Capture the cell that displays the provided text and extract its (X, Y) central coordinate. 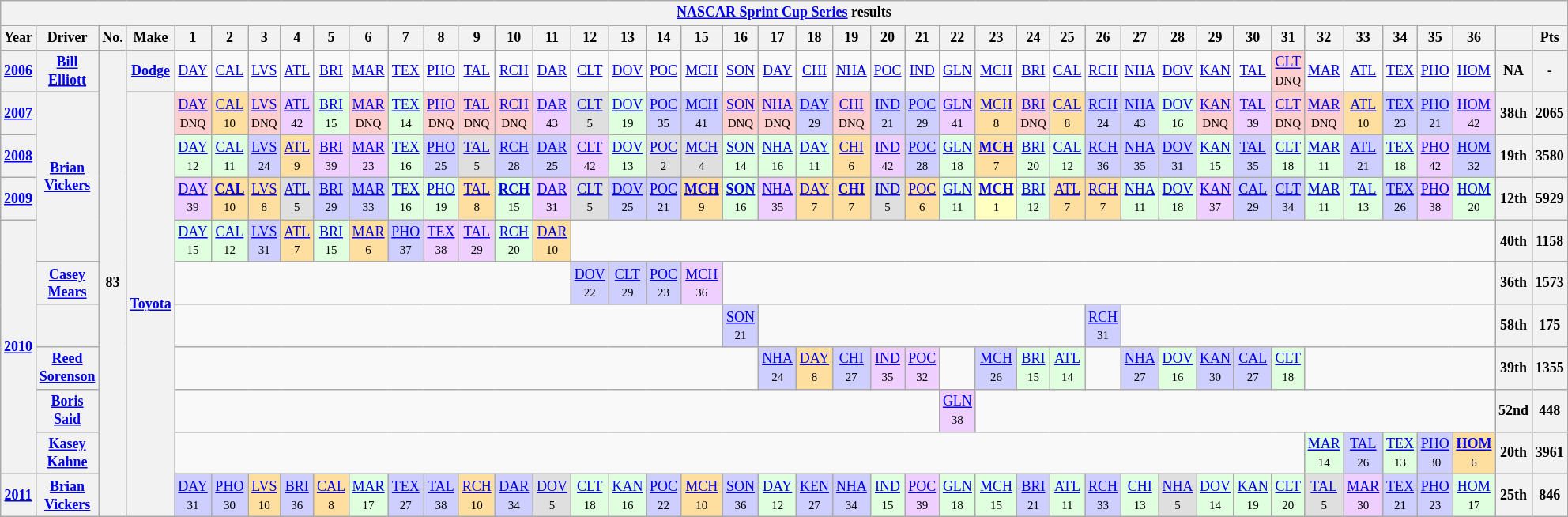
846 (1549, 496)
MCH41 (702, 114)
TAL8 (477, 198)
NASCAR Sprint Cup Series results (784, 13)
PHO19 (441, 198)
POC22 (664, 496)
DAR (552, 71)
SON (741, 71)
CHI27 (851, 368)
KANDNQ (1216, 114)
IND (922, 71)
5929 (1549, 198)
TEX38 (441, 241)
1573 (1549, 283)
MCH7 (996, 156)
CAL11 (229, 156)
36 (1474, 38)
30 (1253, 38)
25 (1067, 38)
28 (1178, 38)
PHO37 (406, 241)
TAL13 (1363, 198)
GLN (958, 71)
PHO23 (1435, 496)
MAR30 (1363, 496)
ATL9 (297, 156)
31 (1288, 38)
SON16 (741, 198)
DAY8 (814, 368)
SON36 (741, 496)
DAR34 (514, 496)
58th (1514, 326)
40th (1514, 241)
RCH20 (514, 241)
CHI (814, 71)
LVS8 (264, 198)
DAY29 (814, 114)
DAY15 (193, 241)
NA (1514, 71)
GLN11 (958, 198)
TEX21 (1400, 496)
BRI29 (332, 198)
GLN38 (958, 410)
PHO42 (1435, 156)
Reed Sorenson (66, 368)
BRI39 (332, 156)
KEN27 (814, 496)
BRI20 (1034, 156)
PHO21 (1435, 114)
13 (628, 38)
4 (297, 38)
175 (1549, 326)
SONDNQ (741, 114)
POC39 (922, 496)
1 (193, 38)
SON21 (741, 326)
NHA34 (851, 496)
ATL10 (1363, 114)
MAR6 (368, 241)
KAN19 (1253, 496)
8 (441, 38)
448 (1549, 410)
RCH24 (1103, 114)
TEX26 (1400, 198)
RCH28 (514, 156)
ATL14 (1067, 368)
26 (1103, 38)
21 (922, 38)
6 (368, 38)
HOM6 (1474, 453)
10 (514, 38)
TAL38 (441, 496)
24 (1034, 38)
DAY11 (814, 156)
KAN30 (1216, 368)
Make (150, 38)
CAL27 (1253, 368)
33 (1363, 38)
83 (112, 283)
2011 (19, 496)
MCH26 (996, 368)
TALDNQ (477, 114)
36th (1514, 283)
Bill Elliott (66, 71)
TAL29 (477, 241)
BRI36 (297, 496)
DAYDNQ (193, 114)
27 (1140, 38)
CHI13 (1140, 496)
ATL21 (1363, 156)
ATL42 (297, 114)
TEX14 (406, 114)
POC35 (664, 114)
DAR10 (552, 241)
HOM42 (1474, 114)
DOV13 (628, 156)
NHA27 (1140, 368)
CLT29 (628, 283)
HOM32 (1474, 156)
NHA11 (1140, 198)
20 (888, 38)
MCH36 (702, 283)
22 (958, 38)
IND35 (888, 368)
DOV25 (628, 198)
TEX13 (1400, 453)
19 (851, 38)
CLT42 (590, 156)
POC28 (922, 156)
NHA16 (778, 156)
14 (664, 38)
TAL35 (1253, 156)
Driver (66, 38)
RCH15 (514, 198)
52nd (1514, 410)
Boris Said (66, 410)
MAR14 (1324, 453)
KAN16 (628, 496)
- (1549, 71)
DOV5 (552, 496)
CHI7 (851, 198)
38th (1514, 114)
2007 (19, 114)
MCH8 (996, 114)
MCH1 (996, 198)
DAY39 (193, 198)
1355 (1549, 368)
RCH7 (1103, 198)
2065 (1549, 114)
NHADNQ (778, 114)
16 (741, 38)
DOV14 (1216, 496)
20th (1514, 453)
POC21 (664, 198)
25th (1514, 496)
2 (229, 38)
3 (264, 38)
DAR25 (552, 156)
DAR31 (552, 198)
LVS24 (264, 156)
MCH4 (702, 156)
Kasey Kahne (66, 453)
Toyota (150, 305)
RCHDNQ (514, 114)
CAL29 (1253, 198)
IND21 (888, 114)
DAR43 (552, 114)
RCH33 (1103, 496)
NHA24 (778, 368)
CHI6 (851, 156)
PHODNQ (441, 114)
TEX18 (1400, 156)
BRI21 (1034, 496)
No. (112, 38)
IND15 (888, 496)
CLT20 (1288, 496)
1158 (1549, 241)
2009 (19, 198)
3580 (1549, 156)
KAN37 (1216, 198)
LVS (264, 71)
18 (814, 38)
TEX27 (406, 496)
Dodge (150, 71)
3961 (1549, 453)
POC29 (922, 114)
DOV22 (590, 283)
PHO25 (441, 156)
SON14 (741, 156)
MCH9 (702, 198)
34 (1400, 38)
BRIDNQ (1034, 114)
MAR17 (368, 496)
KAN (1216, 71)
DAY7 (814, 198)
IND5 (888, 198)
LVSDNQ (264, 114)
MCH10 (702, 496)
RCH36 (1103, 156)
TAL39 (1253, 114)
GLN41 (958, 114)
ATL11 (1067, 496)
DAY31 (193, 496)
HOM20 (1474, 198)
23 (996, 38)
NHA5 (1178, 496)
Casey Mears (66, 283)
CLT (590, 71)
RCH31 (1103, 326)
NHA43 (1140, 114)
DOV19 (628, 114)
LVS31 (264, 241)
32 (1324, 38)
TEX23 (1400, 114)
LVS10 (264, 496)
15 (702, 38)
2006 (19, 71)
5 (332, 38)
HOM (1474, 71)
Year (19, 38)
19th (1514, 156)
DOV31 (1178, 156)
11 (552, 38)
MCH15 (996, 496)
RCH10 (477, 496)
MAR33 (368, 198)
POC2 (664, 156)
BRI12 (1034, 198)
POC32 (922, 368)
35 (1435, 38)
2008 (19, 156)
KAN15 (1216, 156)
POC6 (922, 198)
2010 (19, 347)
12th (1514, 198)
7 (406, 38)
IND42 (888, 156)
Pts (1549, 38)
12 (590, 38)
HOM17 (1474, 496)
POC23 (664, 283)
MAR23 (368, 156)
CLT34 (1288, 198)
CHIDNQ (851, 114)
39th (1514, 368)
9 (477, 38)
29 (1216, 38)
PHO38 (1435, 198)
ATL5 (297, 198)
17 (778, 38)
TAL26 (1363, 453)
DOV18 (1178, 198)
